Identify which cell holds the provided text, then report its (X, Y) central coordinate. 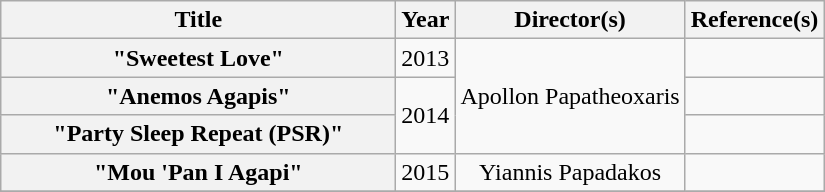
Reference(s) (754, 20)
Director(s) (570, 20)
"Anemos Agapis" (198, 96)
Yiannis Papadakos (570, 172)
Title (198, 20)
2015 (426, 172)
"Party Sleep Repeat (PSR)" (198, 134)
Apollon Papatheoxaris (570, 96)
"Mou 'Pan I Agapi" (198, 172)
2014 (426, 115)
2013 (426, 58)
"Sweetest Love" (198, 58)
Year (426, 20)
